Capture the cell that displays the provided text and extract its [X, Y] central coordinate. 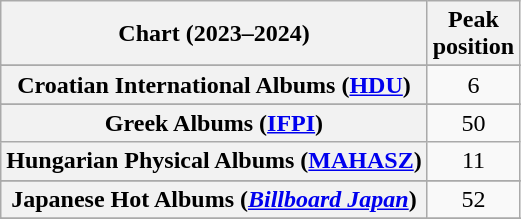
6 [473, 85]
Greek Albums (IFPI) [214, 123]
11 [473, 161]
Peakposition [473, 34]
Hungarian Physical Albums (MAHASZ) [214, 161]
50 [473, 123]
Chart (2023–2024) [214, 34]
52 [473, 199]
Croatian International Albums (HDU) [214, 85]
Japanese Hot Albums (Billboard Japan) [214, 199]
